Detect which cell encompasses the target text, then output its [X, Y] center coordinate. 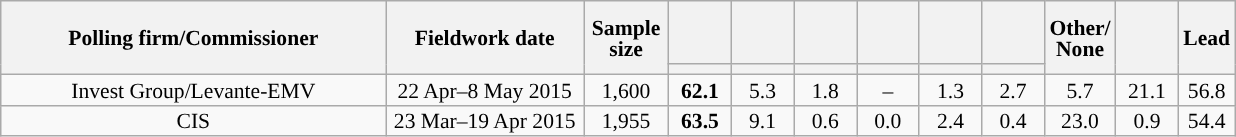
5.3 [762, 90]
1,955 [626, 120]
1.3 [950, 90]
0.4 [1014, 120]
– [888, 90]
23.0 [1080, 120]
1,600 [626, 90]
21.1 [1148, 90]
2.7 [1014, 90]
CIS [194, 120]
Fieldwork date [485, 38]
0.9 [1148, 120]
62.1 [700, 90]
Sample size [626, 38]
9.1 [762, 120]
0.6 [826, 120]
Polling firm/Commissioner [194, 38]
2.4 [950, 120]
Invest Group/Levante-EMV [194, 90]
56.8 [1206, 90]
Lead [1206, 38]
1.8 [826, 90]
Other/None [1080, 38]
22 Apr–8 May 2015 [485, 90]
5.7 [1080, 90]
0.0 [888, 120]
63.5 [700, 120]
54.4 [1206, 120]
23 Mar–19 Apr 2015 [485, 120]
